Scan for the cell matching the given text and deliver its [X, Y] coordinate at center. 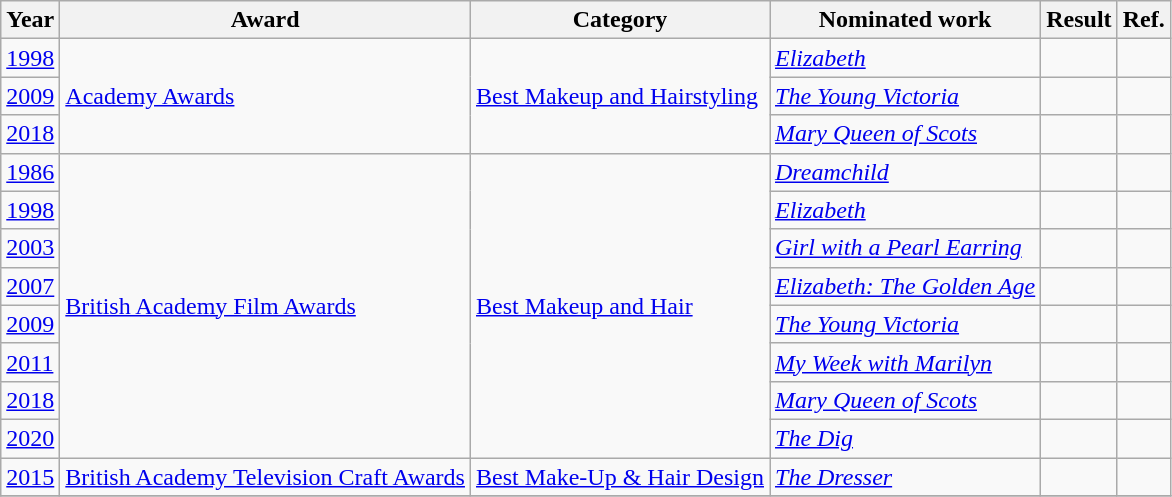
2011 [30, 362]
Ref. [1144, 20]
Nominated work [906, 20]
1986 [30, 172]
Best Makeup and Hairstyling [620, 96]
2007 [30, 286]
2015 [30, 477]
2020 [30, 438]
2003 [30, 248]
My Week with Marilyn [906, 362]
Best Make-Up & Hair Design [620, 477]
Category [620, 20]
British Academy Television Craft Awards [266, 477]
Dreamchild [906, 172]
The Dig [906, 438]
Elizabeth: The Golden Age [906, 286]
Girl with a Pearl Earring [906, 248]
British Academy Film Awards [266, 305]
Result [1079, 20]
Best Makeup and Hair [620, 305]
The Dresser [906, 477]
Academy Awards [266, 96]
Award [266, 20]
Year [30, 20]
